Output the (X, Y) coordinate of the center of the cell containing the given text.  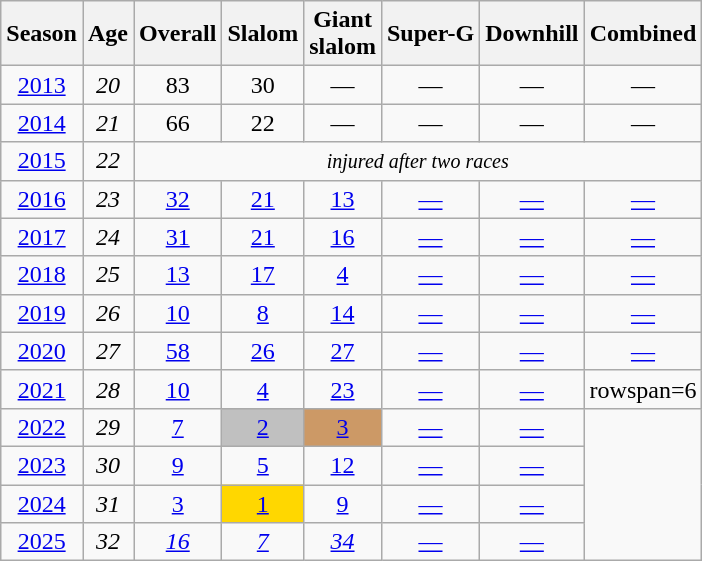
25 (108, 275)
2 (263, 427)
2015 (42, 161)
Season (42, 34)
2018 (42, 275)
Giantslalom (343, 34)
Overall (178, 34)
2014 (42, 123)
2017 (42, 237)
2020 (42, 351)
24 (108, 237)
2019 (42, 313)
1 (263, 503)
28 (108, 389)
2025 (42, 542)
14 (343, 313)
20 (108, 85)
12 (343, 465)
34 (343, 542)
2021 (42, 389)
Age (108, 34)
2016 (42, 199)
2013 (42, 85)
Super-G (430, 34)
Slalom (263, 34)
5 (263, 465)
Downhill (532, 34)
injured after two races (418, 161)
2024 (42, 503)
rowspan=6 (643, 389)
83 (178, 85)
8 (263, 313)
17 (263, 275)
66 (178, 123)
Combined (643, 34)
58 (178, 351)
2023 (42, 465)
29 (108, 427)
2022 (42, 427)
